Search for the cell housing the specified text and yield its [x, y] center coordinate. 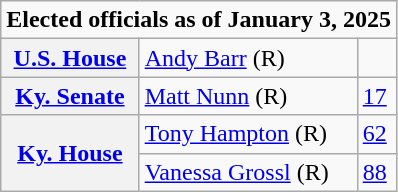
62 [376, 134]
Andy Barr (R) [248, 58]
Tony Hampton (R) [248, 134]
Ky. Senate [70, 96]
Vanessa Grossl (R) [248, 172]
U.S. House [70, 58]
17 [376, 96]
Ky. House [70, 153]
Matt Nunn (R) [248, 96]
88 [376, 172]
Elected officials as of January 3, 2025 [199, 20]
